Return the (x, y) coordinate for the center point of the cell that contains the specified text.  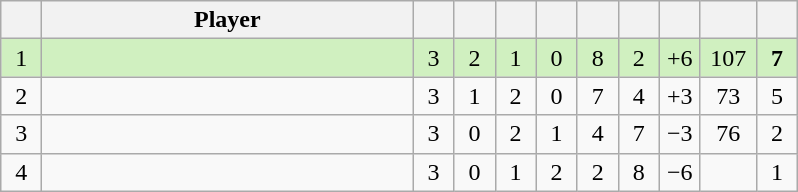
5 (776, 96)
107 (728, 58)
+6 (680, 58)
76 (728, 134)
+3 (680, 96)
−6 (680, 172)
73 (728, 96)
Player (228, 20)
−3 (680, 134)
